For the text-containing cell, return its midpoint in (x, y) coordinate format. 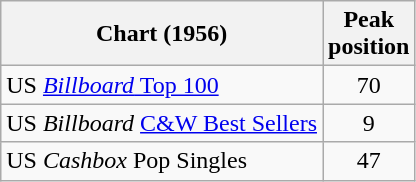
Chart (1956) (162, 34)
70 (368, 85)
US Cashbox Pop Singles (162, 161)
47 (368, 161)
Peakposition (368, 34)
US Billboard Top 100 (162, 85)
US Billboard C&W Best Sellers (162, 123)
9 (368, 123)
